Detect which cell encompasses the target text, then output its (x, y) center coordinate. 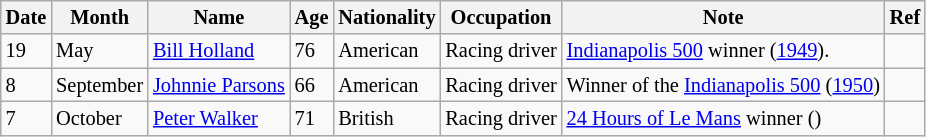
May (100, 51)
Johnnie Parsons (219, 85)
Occupation (500, 17)
8 (26, 85)
Age (312, 17)
Nationality (386, 17)
Name (219, 17)
66 (312, 85)
Peter Walker (219, 118)
24 Hours of Le Mans winner () (724, 118)
19 (26, 51)
Bill Holland (219, 51)
Ref (905, 17)
Winner of the Indianapolis 500 (1950) (724, 85)
British (386, 118)
7 (26, 118)
Indianapolis 500 winner (1949). (724, 51)
76 (312, 51)
October (100, 118)
Note (724, 17)
71 (312, 118)
Date (26, 17)
Month (100, 17)
September (100, 85)
